Locate the cell with the specified text and output its [x, y] center coordinate. 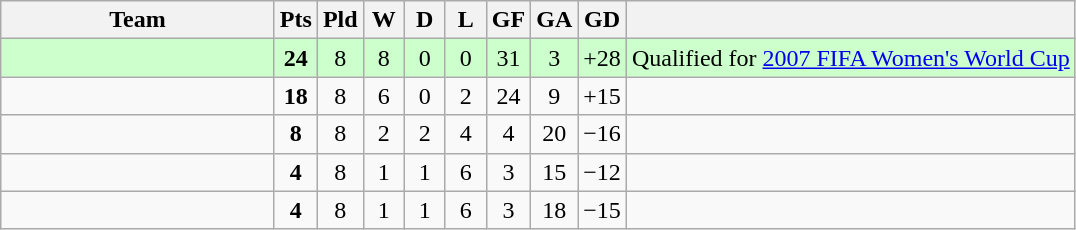
15 [554, 172]
D [424, 20]
−16 [602, 134]
Team [138, 20]
20 [554, 134]
Pld [340, 20]
GD [602, 20]
Qualified for 2007 FIFA Women's World Cup [850, 58]
+28 [602, 58]
9 [554, 96]
GF [508, 20]
GA [554, 20]
L [466, 20]
+15 [602, 96]
Pts [296, 20]
W [384, 20]
31 [508, 58]
−15 [602, 210]
−12 [602, 172]
